Return (x, y) of the center of cell containing provided text 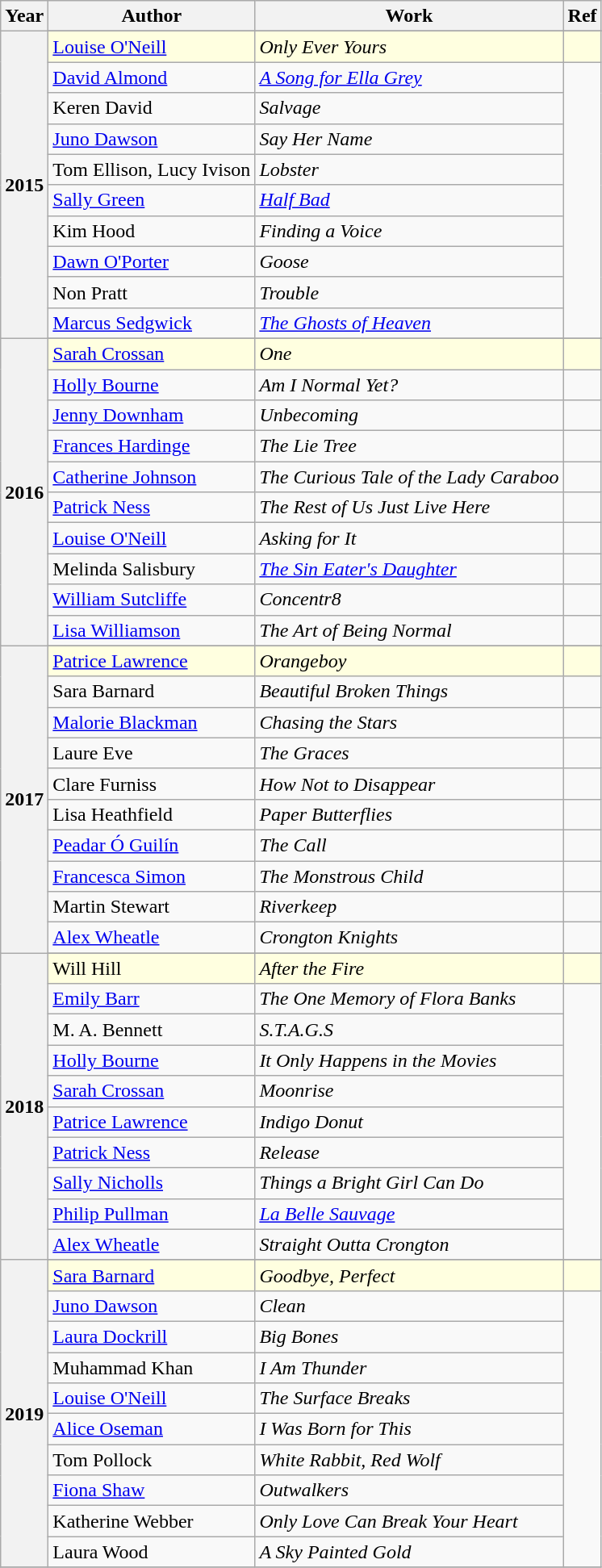
A Sky Painted Gold (409, 1552)
Tom Ellison, Lucy Ivison (152, 169)
Things a Bright Girl Can Do (409, 1183)
Jenny Downham (152, 416)
Indigo Donut (409, 1122)
Philip Pullman (152, 1214)
Lobster (409, 169)
Asking for It (409, 538)
David Almond (152, 77)
One (409, 353)
Marcus Sedgwick (152, 323)
2016 (24, 492)
Salvage (409, 108)
Concentr8 (409, 600)
Moonrise (409, 1091)
Goose (409, 261)
Author (152, 16)
Fiona Shaw (152, 1491)
Frances Hardinge (152, 446)
Clean (409, 1306)
Muhammad Khan (152, 1368)
Release (409, 1152)
Laura Wood (152, 1552)
Kim Hood (152, 231)
Non Pratt (152, 292)
Alice Oseman (152, 1429)
The Art of Being Normal (409, 630)
Melinda Salisbury (152, 569)
S.T.A.G.S (409, 1030)
Lisa Heathfield (152, 814)
Catherine Johnson (152, 477)
Tom Pollock (152, 1460)
William Sutcliffe (152, 600)
Will Hill (152, 968)
2018 (24, 1107)
Year (24, 16)
I Am Thunder (409, 1368)
Goodbye, Perfect (409, 1275)
Finding a Voice (409, 231)
Ref (583, 16)
It Only Happens in the Movies (409, 1060)
Sally Green (152, 200)
M. A. Bennett (152, 1030)
2017 (24, 799)
The One Memory of Flora Banks (409, 999)
The Ghosts of Heaven (409, 323)
The Monstrous Child (409, 876)
Big Bones (409, 1336)
Katherine Webber (152, 1521)
Francesca Simon (152, 876)
Chasing the Stars (409, 722)
The Curious Tale of the Lady Caraboo (409, 477)
Straight Outta Crongton (409, 1244)
The Sin Eater's Daughter (409, 569)
Paper Butterflies (409, 814)
Clare Furniss (152, 784)
La Belle Sauvage (409, 1214)
Keren David (152, 108)
Lisa Williamson (152, 630)
Laura Dockrill (152, 1336)
Half Bad (409, 200)
Only Love Can Break Your Heart (409, 1521)
Riverkeep (409, 907)
Beautiful Broken Things (409, 692)
How Not to Disappear (409, 784)
White Rabbit, Red Wolf (409, 1460)
Peadar Ó Guilín (152, 845)
Emily Barr (152, 999)
The Lie Tree (409, 446)
Work (409, 16)
Unbecoming (409, 416)
The Call (409, 845)
Orangeboy (409, 661)
Trouble (409, 292)
Martin Stewart (152, 907)
Crongton Knights (409, 938)
Dawn O'Porter (152, 261)
Sally Nicholls (152, 1183)
2015 (24, 186)
Say Her Name (409, 139)
Am I Normal Yet? (409, 385)
Malorie Blackman (152, 722)
A Song for Ella Grey (409, 77)
Only Ever Yours (409, 47)
I Was Born for This (409, 1429)
The Surface Breaks (409, 1399)
2019 (24, 1414)
The Rest of Us Just Live Here (409, 508)
Outwalkers (409, 1491)
After the Fire (409, 968)
The Graces (409, 753)
Laure Eve (152, 753)
